Capture the cell that displays the provided text and extract its [X, Y] central coordinate. 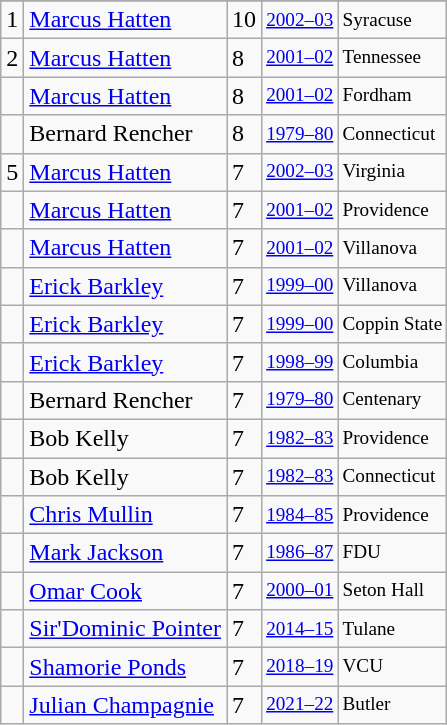
2000–01 [300, 591]
Virginia [392, 172]
Syracuse [392, 20]
1998–99 [300, 362]
Tennessee [392, 58]
Tulane [392, 629]
Fordham [392, 96]
Columbia [392, 362]
Shamorie Ponds [126, 667]
2021–22 [300, 705]
FDU [392, 553]
Seton Hall [392, 591]
1984–85 [300, 515]
2 [12, 58]
2018–19 [300, 667]
Julian Champagnie [126, 705]
1 [12, 20]
Mark Jackson [126, 553]
Sir'Dominic Pointer [126, 629]
Butler [392, 705]
Centenary [392, 400]
Omar Cook [126, 591]
2014–15 [300, 629]
1986–87 [300, 553]
5 [12, 172]
VCU [392, 667]
Coppin State [392, 324]
Chris Mullin [126, 515]
10 [244, 20]
